Determine the (x, y) coordinate at the center of the cell enclosing the given text.  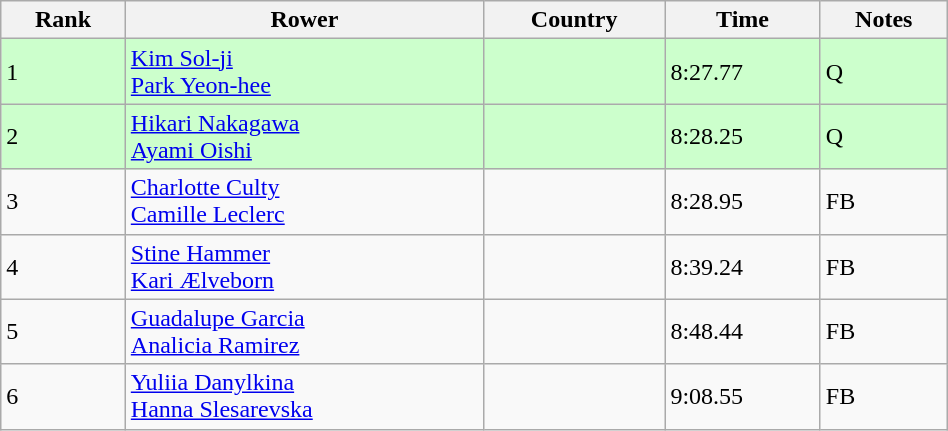
8:39.24 (742, 266)
8:28.95 (742, 202)
Guadalupe GarciaAnalicia Ramirez (304, 332)
8:27.77 (742, 72)
9:08.55 (742, 396)
4 (64, 266)
Rank (64, 20)
Country (574, 20)
5 (64, 332)
Rower (304, 20)
Stine HammerKari Ælveborn (304, 266)
Hikari NakagawaAyami Oishi (304, 136)
3 (64, 202)
Yuliia DanylkinaHanna Slesarevska (304, 396)
2 (64, 136)
6 (64, 396)
1 (64, 72)
Time (742, 20)
8:48.44 (742, 332)
Notes (884, 20)
Charlotte CultyCamille Leclerc (304, 202)
8:28.25 (742, 136)
Kim Sol-jiPark Yeon-hee (304, 72)
